Return (X, Y) of the center of cell containing provided text 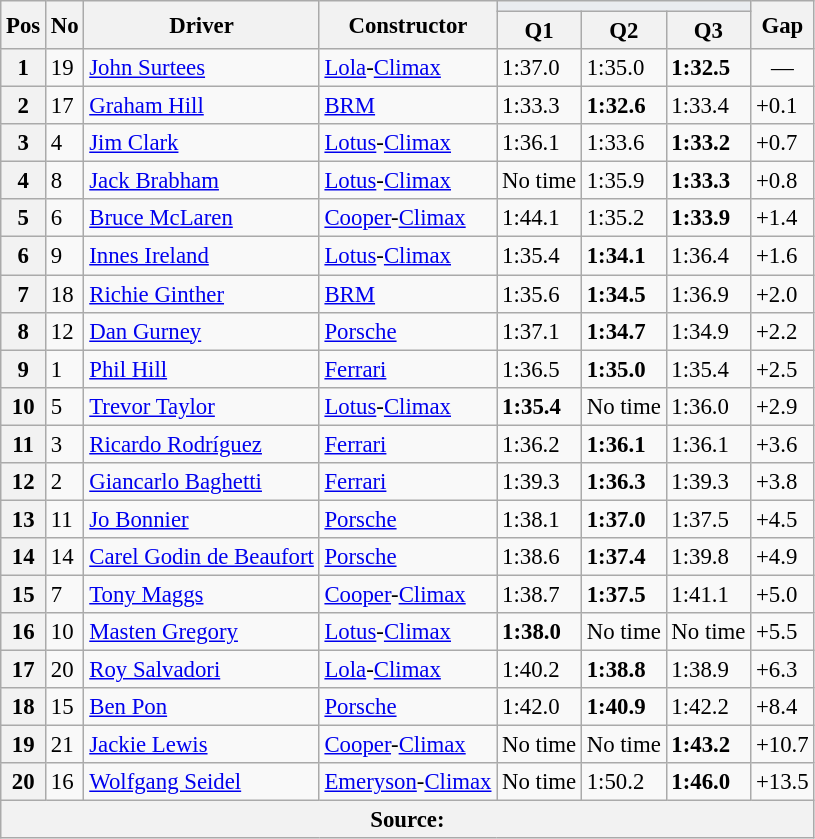
1:39.8 (708, 557)
Ben Pon (202, 707)
1:36.2 (540, 444)
1:35.2 (624, 219)
Trevor Taylor (202, 406)
John Surtees (202, 68)
1:36.0 (708, 406)
Graham Hill (202, 106)
1:36.3 (624, 482)
1:46.0 (708, 782)
1:40.2 (540, 670)
No (65, 25)
+1.4 (782, 219)
1:42.2 (708, 707)
+8.4 (782, 707)
Pos (24, 25)
Jim Clark (202, 143)
Q3 (708, 31)
1:33.4 (708, 106)
21 (65, 745)
Richie Ginther (202, 294)
— (782, 68)
Tony Maggs (202, 594)
Giancarlo Baghetti (202, 482)
Jackie Lewis (202, 745)
+10.7 (782, 745)
1:44.1 (540, 219)
1:38.1 (540, 519)
1:41.1 (708, 594)
1:36.9 (708, 294)
1:43.2 (708, 745)
Emeryson-Climax (408, 782)
1:35.6 (540, 294)
1:38.6 (540, 557)
Carel Godin de Beaufort (202, 557)
Source: (408, 820)
1:37.1 (540, 331)
Jack Brabham (202, 181)
Constructor (408, 25)
1:40.9 (624, 707)
Q2 (624, 31)
1:35.9 (624, 181)
1:34.1 (624, 256)
1:33.9 (708, 219)
+13.5 (782, 782)
Phil Hill (202, 369)
1:33.6 (624, 143)
Bruce McLaren (202, 219)
+0.8 (782, 181)
1:33.2 (708, 143)
Driver (202, 25)
Innes Ireland (202, 256)
+2.5 (782, 369)
+5.0 (782, 594)
+6.3 (782, 670)
1:34.5 (624, 294)
1:32.6 (624, 106)
1:38.7 (540, 594)
+5.5 (782, 632)
1:36.5 (540, 369)
Roy Salvadori (202, 670)
+0.7 (782, 143)
1:38.9 (708, 670)
1:38.0 (540, 632)
+2.0 (782, 294)
1:32.5 (708, 68)
1:34.7 (624, 331)
Wolfgang Seidel (202, 782)
+3.6 (782, 444)
Ricardo Rodríguez (202, 444)
13 (24, 519)
Jo Bonnier (202, 519)
+2.9 (782, 406)
1:36.4 (708, 256)
Dan Gurney (202, 331)
Masten Gregory (202, 632)
+4.9 (782, 557)
Gap (782, 25)
+2.2 (782, 331)
+1.6 (782, 256)
1:42.0 (540, 707)
1:50.2 (624, 782)
Q1 (540, 31)
1:34.9 (708, 331)
+0.1 (782, 106)
1:38.8 (624, 670)
1:37.4 (624, 557)
+3.8 (782, 482)
+4.5 (782, 519)
